Scan for the cell matching the given text and deliver its (X, Y) coordinate at center. 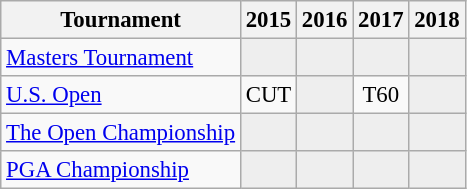
T60 (381, 95)
2016 (325, 20)
The Open Championship (121, 133)
CUT (268, 95)
U.S. Open (121, 95)
Masters Tournament (121, 58)
2017 (381, 20)
PGA Championship (121, 170)
2018 (437, 20)
2015 (268, 20)
Tournament (121, 20)
